Detect which cell encompasses the target text, then output its (x, y) center coordinate. 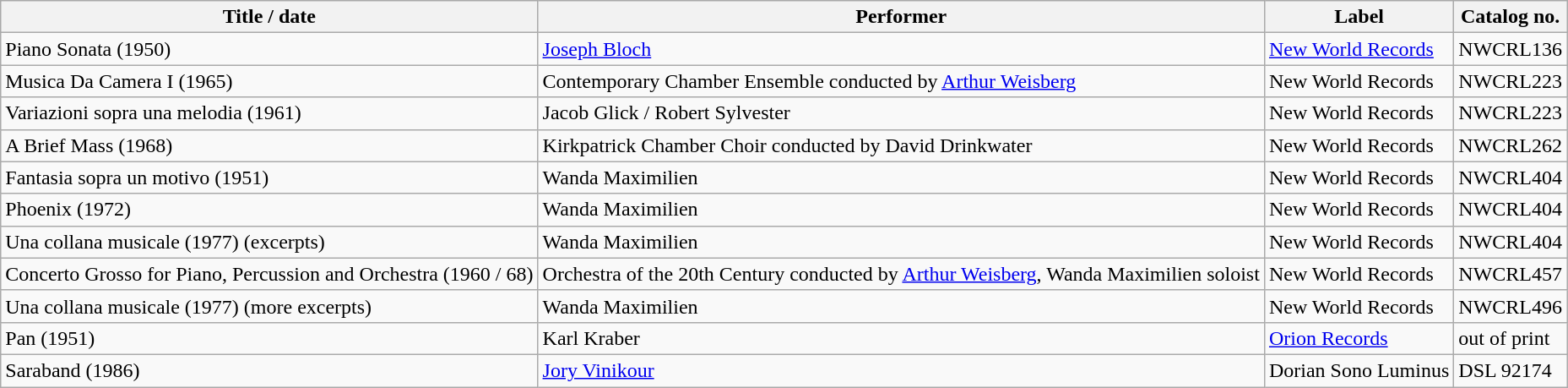
NWCRL262 (1511, 145)
DSL 92174 (1511, 370)
Pan (1951) (269, 338)
Una collana musicale (1977) (excerpts) (269, 242)
Joseph Bloch (901, 49)
Variazioni sopra una melodia (1961) (269, 113)
Saraband (1986) (269, 370)
Performer (901, 17)
Karl Kraber (901, 338)
Orchestra of the 20th Century conducted by Arthur Weisberg, Wanda Maximilien soloist (901, 274)
Jacob Glick / Robert Sylvester (901, 113)
Title / date (269, 17)
Fantasia sopra un motivo (1951) (269, 178)
Catalog no. (1511, 17)
Piano Sonata (1950) (269, 49)
Phoenix (1972) (269, 210)
Jory Vinikour (901, 370)
Orion Records (1359, 338)
Label (1359, 17)
NWCRL496 (1511, 306)
Concerto Grosso for Piano, Percussion and Orchestra (1960 / 68) (269, 274)
Dorian Sono Luminus (1359, 370)
Kirkpatrick Chamber Choir conducted by David Drinkwater (901, 145)
A Brief Mass (1968) (269, 145)
Musica Da Camera I (1965) (269, 81)
Contemporary Chamber Ensemble conducted by Arthur Weisberg (901, 81)
NWCRL136 (1511, 49)
out of print (1511, 338)
Una collana musicale (1977) (more excerpts) (269, 306)
NWCRL457 (1511, 274)
